Locate the cell with the specified text and output its [x, y] center coordinate. 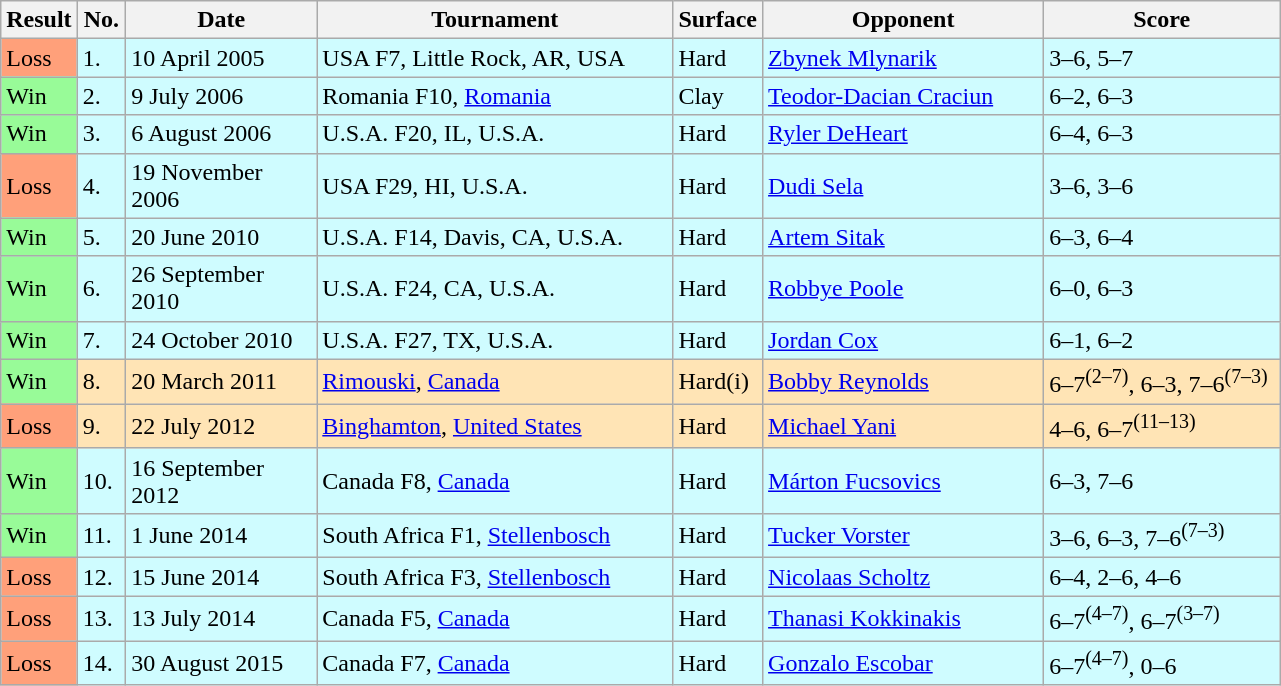
Surface [718, 20]
Zbynek Mlynarik [904, 58]
Tucker Vorster [904, 536]
10 April 2005 [222, 58]
Hard(i) [718, 382]
6–4, 2–6, 4–6 [1162, 577]
6–4, 6–3 [1162, 134]
6–0, 6–3 [1162, 288]
South Africa F1, Stellenbosch [495, 536]
Robbye Poole [904, 288]
10. [102, 480]
24 October 2010 [222, 340]
Canada F8, Canada [495, 480]
Artem Sitak [904, 237]
4–6, 6–7(11–13) [1162, 426]
26 September 2010 [222, 288]
Score [1162, 20]
Date [222, 20]
13. [102, 618]
3–6, 6–3, 7–6(7–3) [1162, 536]
11. [102, 536]
USA F29, HI, U.S.A. [495, 186]
No. [102, 20]
Dudi Sela [904, 186]
15 June 2014 [222, 577]
20 June 2010 [222, 237]
Rimouski, Canada [495, 382]
Result [39, 20]
6–2, 6–3 [1162, 96]
Gonzalo Escobar [904, 664]
30 August 2015 [222, 664]
7. [102, 340]
3. [102, 134]
Clay [718, 96]
Márton Fucsovics [904, 480]
U.S.A. F24, CA, U.S.A. [495, 288]
Opponent [904, 20]
Teodor-Dacian Craciun [904, 96]
U.S.A. F20, IL, U.S.A. [495, 134]
6. [102, 288]
South Africa F3, Stellenbosch [495, 577]
3–6, 5–7 [1162, 58]
2. [102, 96]
4. [102, 186]
5. [102, 237]
13 July 2014 [222, 618]
6–7(4–7), 0–6 [1162, 664]
Canada F7, Canada [495, 664]
Jordan Cox [904, 340]
6–3, 7–6 [1162, 480]
U.S.A. F14, Davis, CA, U.S.A. [495, 237]
Nicolaas Scholtz [904, 577]
6–3, 6–4 [1162, 237]
22 July 2012 [222, 426]
9. [102, 426]
16 September 2012 [222, 480]
Michael Yani [904, 426]
20 March 2011 [222, 382]
USA F7, Little Rock, AR, USA [495, 58]
3–6, 3–6 [1162, 186]
9 July 2006 [222, 96]
12. [102, 577]
Thanasi Kokkinakis [904, 618]
14. [102, 664]
8. [102, 382]
U.S.A. F27, TX, U.S.A. [495, 340]
Binghamton, United States [495, 426]
Tournament [495, 20]
Canada F5, Canada [495, 618]
6 August 2006 [222, 134]
6–7(4–7), 6–7(3–7) [1162, 618]
Bobby Reynolds [904, 382]
1 June 2014 [222, 536]
6–1, 6–2 [1162, 340]
Ryler DeHeart [904, 134]
19 November 2006 [222, 186]
Romania F10, Romania [495, 96]
1. [102, 58]
6–7(2–7), 6–3, 7–6(7–3) [1162, 382]
